For the text-containing cell, return its midpoint in (x, y) coordinate format. 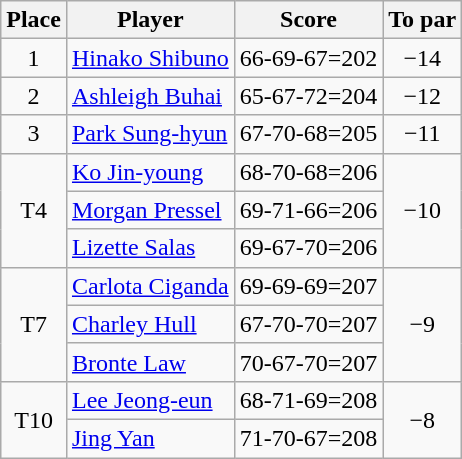
Bronte Law (150, 362)
T7 (34, 324)
Score (308, 20)
69-67-70=206 (308, 248)
67-70-70=207 (308, 324)
Lee Jeong-eun (150, 400)
Hinako Shibuno (150, 58)
68-71-69=208 (308, 400)
71-70-67=208 (308, 438)
Place (34, 20)
69-71-66=206 (308, 210)
3 (34, 134)
68-70-68=206 (308, 172)
66-69-67=202 (308, 58)
−12 (422, 96)
Park Sung-hyun (150, 134)
70-67-70=207 (308, 362)
T4 (34, 210)
69-69-69=207 (308, 286)
−14 (422, 58)
−9 (422, 324)
2 (34, 96)
Charley Hull (150, 324)
To par (422, 20)
Morgan Pressel (150, 210)
Player (150, 20)
Carlota Ciganda (150, 286)
67-70-68=205 (308, 134)
T10 (34, 419)
−11 (422, 134)
−8 (422, 419)
Ashleigh Buhai (150, 96)
Ko Jin-young (150, 172)
Lizette Salas (150, 248)
1 (34, 58)
−10 (422, 210)
65-67-72=204 (308, 96)
Jing Yan (150, 438)
